Detect which cell encompasses the target text, then output its [X, Y] center coordinate. 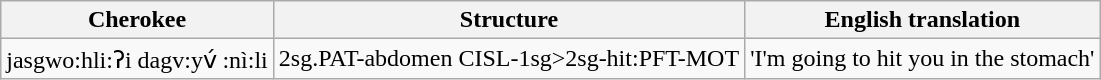
jasgwo:hli:ʔi dagv:yv́ :nì:li [138, 59]
2sg.PAT-abdomen CISL-1sg>2sg-hit:PFT-MOT [508, 59]
Cherokee [138, 20]
Structure [508, 20]
'I'm going to hit you in the stomach' [922, 59]
English translation [922, 20]
